Pinpoint the cell where the given text exists, returning its (x, y) midpoint coordinate. 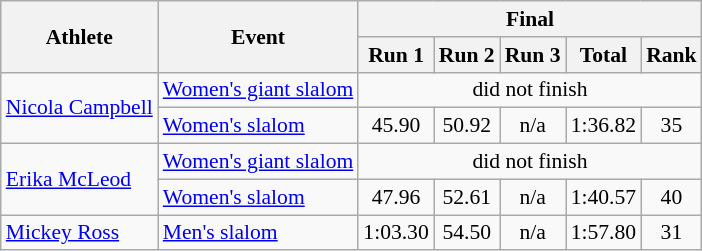
Event (258, 36)
Total (604, 55)
40 (672, 197)
Athlete (80, 36)
Final (530, 19)
1:03.30 (396, 233)
Men's slalom (258, 233)
Rank (672, 55)
Run 1 (396, 55)
Run 3 (533, 55)
45.90 (396, 126)
Run 2 (467, 55)
1:57.80 (604, 233)
47.96 (396, 197)
50.92 (467, 126)
1:40.57 (604, 197)
54.50 (467, 233)
52.61 (467, 197)
31 (672, 233)
35 (672, 126)
1:36.82 (604, 126)
Nicola Campbell (80, 108)
Mickey Ross (80, 233)
Erika McLeod (80, 180)
